Return (x, y) of the center of cell containing provided text 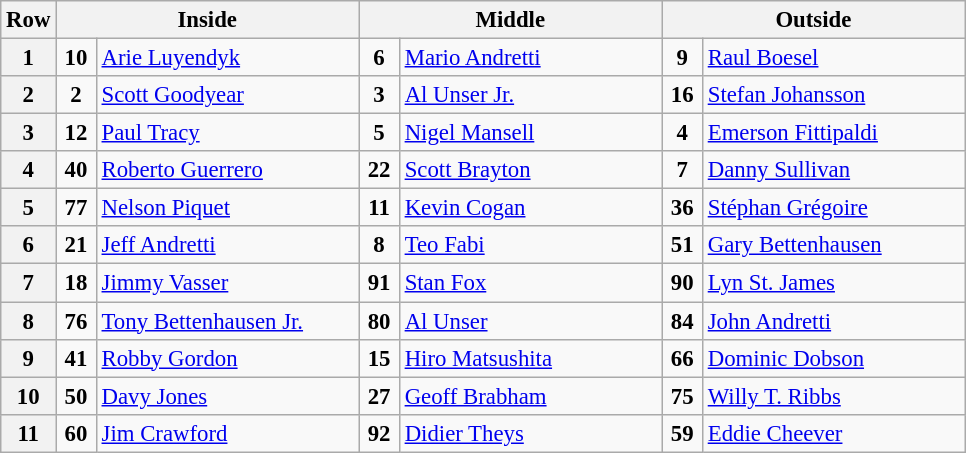
76 (76, 321)
Row (28, 20)
Nigel Mansell (530, 133)
Teo Fabi (530, 245)
Raul Boesel (833, 58)
Kevin Cogan (530, 208)
John Andretti (833, 321)
60 (76, 433)
Tony Bettenhausen Jr. (227, 321)
90 (682, 283)
Geoff Brabham (530, 396)
Danny Sullivan (833, 170)
40 (76, 170)
22 (380, 170)
12 (76, 133)
21 (76, 245)
50 (76, 396)
Middle (510, 20)
18 (76, 283)
Robby Gordon (227, 358)
27 (380, 396)
75 (682, 396)
41 (76, 358)
Jim Crawford (227, 433)
Emerson Fittipaldi (833, 133)
Eddie Cheever (833, 433)
Nelson Piquet (227, 208)
Al Unser Jr. (530, 95)
Jimmy Vasser (227, 283)
Roberto Guerrero (227, 170)
84 (682, 321)
1 (28, 58)
15 (380, 358)
80 (380, 321)
Stéphan Grégoire (833, 208)
91 (380, 283)
Scott Goodyear (227, 95)
Arie Luyendyk (227, 58)
Hiro Matsushita (530, 358)
Davy Jones (227, 396)
Dominic Dobson (833, 358)
Willy T. Ribbs (833, 396)
Al Unser (530, 321)
Outside (814, 20)
36 (682, 208)
Didier Theys (530, 433)
16 (682, 95)
Lyn St. James (833, 283)
Mario Andretti (530, 58)
Paul Tracy (227, 133)
59 (682, 433)
Scott Brayton (530, 170)
Stefan Johansson (833, 95)
Stan Fox (530, 283)
51 (682, 245)
77 (76, 208)
66 (682, 358)
Inside (208, 20)
92 (380, 433)
Jeff Andretti (227, 245)
Gary Bettenhausen (833, 245)
